Return the [x, y] coordinate for the center point of the cell that contains the specified text.  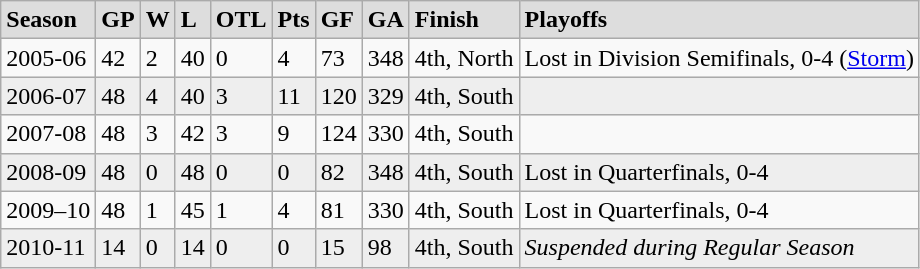
9 [294, 134]
2005-06 [48, 58]
2008-09 [48, 172]
2006-07 [48, 96]
Suspended during Regular Season [719, 248]
45 [192, 210]
GA [386, 20]
2009–10 [48, 210]
GF [338, 20]
11 [294, 96]
15 [338, 248]
2007-08 [48, 134]
Season [48, 20]
329 [386, 96]
Lost in Division Semifinals, 0-4 (Storm) [719, 58]
2010-11 [48, 248]
W [158, 20]
2 [158, 58]
98 [386, 248]
Finish [464, 20]
Playoffs [719, 20]
81 [338, 210]
124 [338, 134]
OTL [241, 20]
GP [118, 20]
82 [338, 172]
4th, North [464, 58]
73 [338, 58]
L [192, 20]
120 [338, 96]
Pts [294, 20]
